Search for the cell housing the specified text and yield its [X, Y] center coordinate. 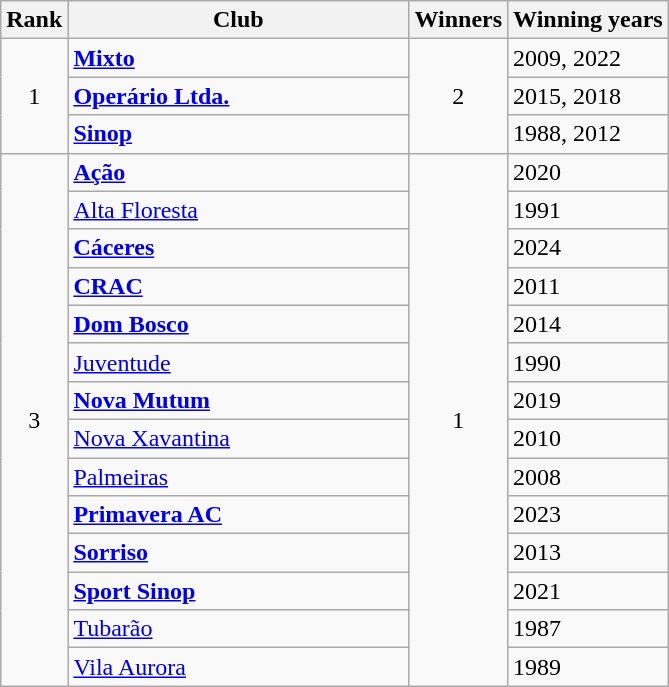
Rank [34, 20]
Winners [458, 20]
Mixto [238, 58]
Tubarão [238, 629]
Sorriso [238, 553]
CRAC [238, 286]
2015, 2018 [588, 96]
2 [458, 96]
2023 [588, 515]
Operário Ltda. [238, 96]
3 [34, 420]
Sport Sinop [238, 591]
1991 [588, 210]
2008 [588, 477]
2010 [588, 438]
1989 [588, 667]
2014 [588, 324]
1987 [588, 629]
2021 [588, 591]
2009, 2022 [588, 58]
2024 [588, 248]
Primavera AC [238, 515]
1990 [588, 362]
Nova Xavantina [238, 438]
Club [238, 20]
Sinop [238, 134]
2011 [588, 286]
Vila Aurora [238, 667]
Dom Bosco [238, 324]
Ação [238, 172]
Nova Mutum [238, 400]
2020 [588, 172]
2019 [588, 400]
2013 [588, 553]
Winning years [588, 20]
Cáceres [238, 248]
Alta Floresta [238, 210]
1988, 2012 [588, 134]
Palmeiras [238, 477]
Juventude [238, 362]
